Search for the cell housing the specified text and yield its (x, y) center coordinate. 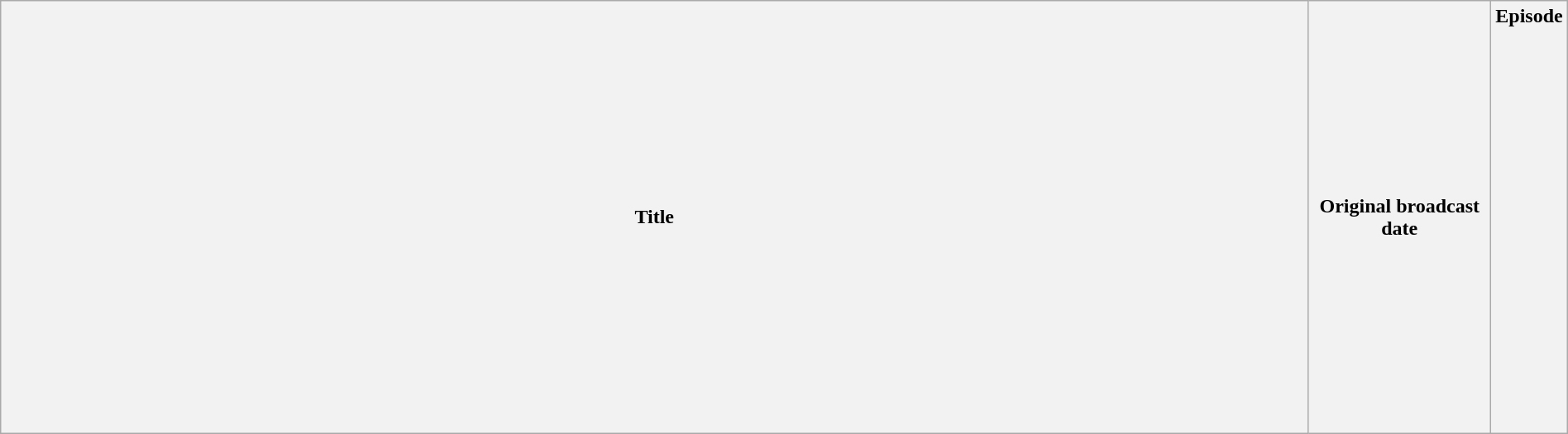
Title (655, 217)
Original broadcast date (1399, 217)
Episode (1529, 217)
